Provide the (X, Y) coordinate of the cell's center where the given text is located.  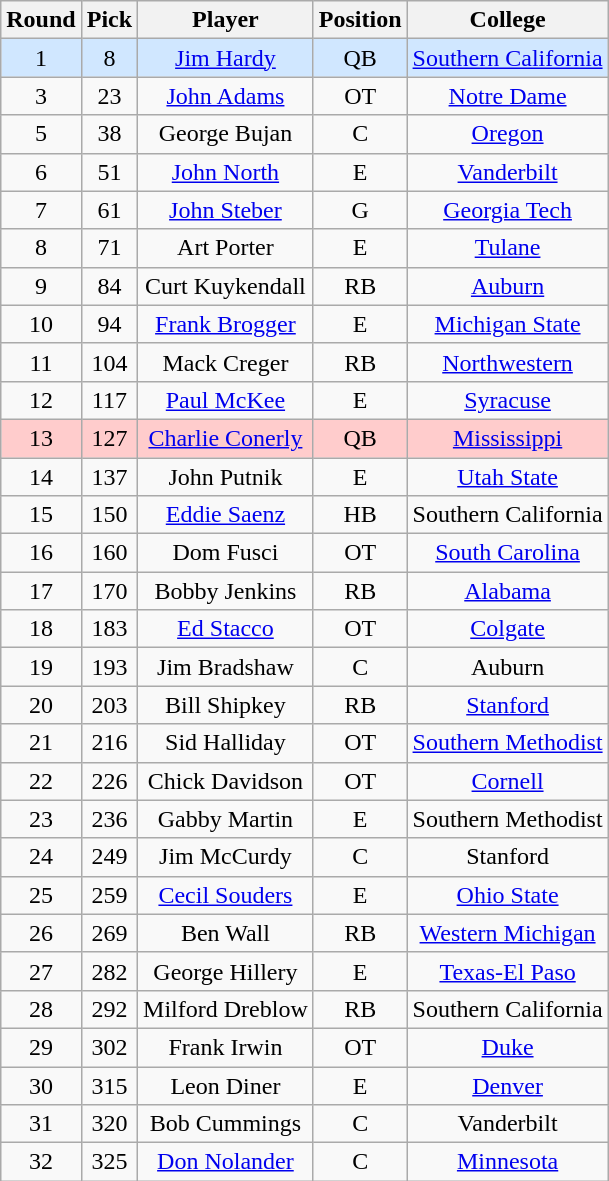
38 (109, 134)
Paul McKee (226, 400)
Mississippi (508, 438)
315 (109, 1085)
Cornell (508, 781)
Northwestern (508, 362)
Sid Halliday (226, 743)
George Hillery (226, 971)
12 (41, 400)
Colgate (508, 629)
61 (109, 210)
320 (109, 1124)
9 (41, 286)
Gabby Martin (226, 819)
Frank Irwin (226, 1047)
Eddie Saenz (226, 515)
HB (360, 515)
Bobby Jenkins (226, 591)
1 (41, 58)
71 (109, 248)
Minnesota (508, 1162)
17 (41, 591)
John North (226, 172)
Duke (508, 1047)
10 (41, 324)
Denver (508, 1085)
31 (41, 1124)
13 (41, 438)
Notre Dame (508, 96)
John Adams (226, 96)
Round (41, 20)
Texas-El Paso (508, 971)
20 (41, 705)
170 (109, 591)
94 (109, 324)
Bob Cummings (226, 1124)
7 (41, 210)
22 (41, 781)
Pick (109, 20)
Curt Kuykendall (226, 286)
Alabama (508, 591)
30 (41, 1085)
51 (109, 172)
226 (109, 781)
15 (41, 515)
117 (109, 400)
Bill Shipkey (226, 705)
160 (109, 553)
G (360, 210)
George Bujan (226, 134)
Jim Hardy (226, 58)
3 (41, 96)
19 (41, 667)
Jim McCurdy (226, 857)
Don Nolander (226, 1162)
Syracuse (508, 400)
18 (41, 629)
Charlie Conerly (226, 438)
Ed Stacco (226, 629)
193 (109, 667)
John Putnik (226, 477)
302 (109, 1047)
Western Michigan (508, 933)
Michigan State (508, 324)
292 (109, 1009)
Leon Diner (226, 1085)
25 (41, 895)
28 (41, 1009)
Art Porter (226, 248)
127 (109, 438)
14 (41, 477)
College (508, 20)
Ohio State (508, 895)
Frank Brogger (226, 324)
6 (41, 172)
282 (109, 971)
Jim Bradshaw (226, 667)
216 (109, 743)
Milford Dreblow (226, 1009)
259 (109, 895)
203 (109, 705)
John Steber (226, 210)
Cecil Souders (226, 895)
29 (41, 1047)
Player (226, 20)
Tulane (508, 248)
Oregon (508, 134)
11 (41, 362)
5 (41, 134)
32 (41, 1162)
249 (109, 857)
Georgia Tech (508, 210)
24 (41, 857)
Position (360, 20)
183 (109, 629)
27 (41, 971)
Ben Wall (226, 933)
16 (41, 553)
137 (109, 477)
325 (109, 1162)
Dom Fusci (226, 553)
26 (41, 933)
269 (109, 933)
150 (109, 515)
Mack Creger (226, 362)
Chick Davidson (226, 781)
21 (41, 743)
Utah State (508, 477)
South Carolina (508, 553)
236 (109, 819)
84 (109, 286)
104 (109, 362)
